Scan for the cell matching the given text and deliver its (x, y) coordinate at center. 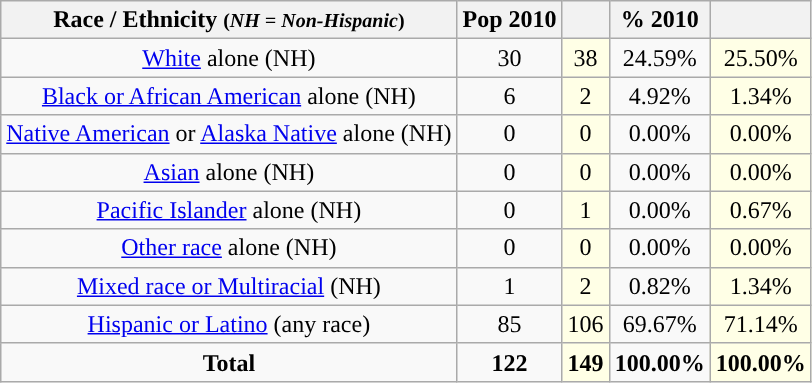
Asian alone (NH) (229, 172)
4.92% (660, 96)
Other race alone (NH) (229, 248)
71.14% (760, 324)
Race / Ethnicity (NH = Non-Hispanic) (229, 20)
% 2010 (660, 20)
Total (229, 362)
Mixed race or Multiracial (NH) (229, 286)
Native American or Alaska Native alone (NH) (229, 134)
0.82% (660, 286)
106 (586, 324)
Pacific Islander alone (NH) (229, 210)
25.50% (760, 58)
0.67% (760, 210)
White alone (NH) (229, 58)
Pop 2010 (510, 20)
Black or African American alone (NH) (229, 96)
38 (586, 58)
122 (510, 362)
6 (510, 96)
Hispanic or Latino (any race) (229, 324)
69.67% (660, 324)
85 (510, 324)
149 (586, 362)
30 (510, 58)
24.59% (660, 58)
